Identify which cell holds the provided text, then report its [X, Y] central coordinate. 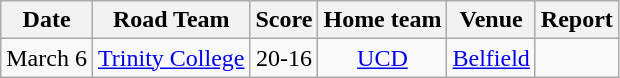
Home team [382, 20]
Report [576, 20]
Venue [491, 20]
UCD [382, 58]
Trinity College [171, 58]
Score [284, 20]
March 6 [47, 58]
Date [47, 20]
Road Team [171, 20]
20-16 [284, 58]
Belfield [491, 58]
